Detect which cell encompasses the target text, then output its (x, y) center coordinate. 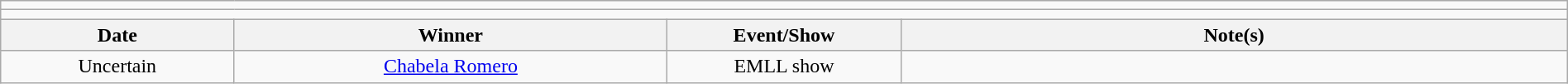
Uncertain (117, 67)
Winner (451, 35)
EMLL show (784, 67)
Note(s) (1234, 35)
Event/Show (784, 35)
Date (117, 35)
Chabela Romero (451, 67)
